Identify which cell holds the provided text, then report its (x, y) central coordinate. 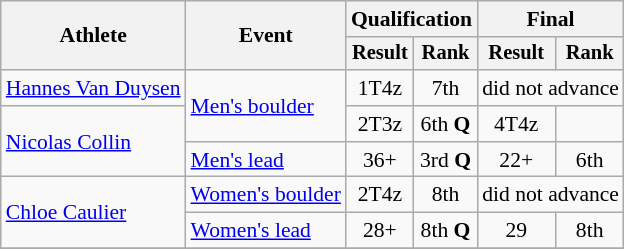
36+ (380, 160)
3rd Q (446, 160)
Hannes Van Duysen (94, 88)
8th Q (446, 231)
Nicolas Collin (94, 142)
Event (266, 36)
Qualification (412, 19)
7th (446, 88)
22+ (516, 160)
6th Q (446, 124)
Athlete (94, 36)
4T4z (516, 124)
29 (516, 231)
Final (550, 19)
2T3z (380, 124)
Women's boulder (266, 195)
Men's boulder (266, 106)
Chloe Caulier (94, 212)
2T4z (380, 195)
1T4z (380, 88)
6th (590, 160)
Women's lead (266, 231)
28+ (380, 231)
Men's lead (266, 160)
